Detect which cell encompasses the target text, then output its [X, Y] center coordinate. 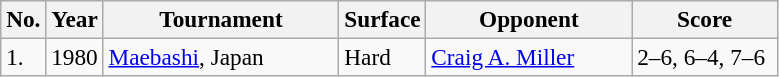
2–6, 6–4, 7–6 [705, 57]
No. [24, 19]
Tournament [221, 19]
Maebashi, Japan [221, 57]
Opponent [529, 19]
Score [705, 19]
Hard [382, 57]
Craig A. Miller [529, 57]
Year [74, 19]
Surface [382, 19]
1980 [74, 57]
1. [24, 57]
